Output the [x, y] coordinate of the center of the cell containing the given text.  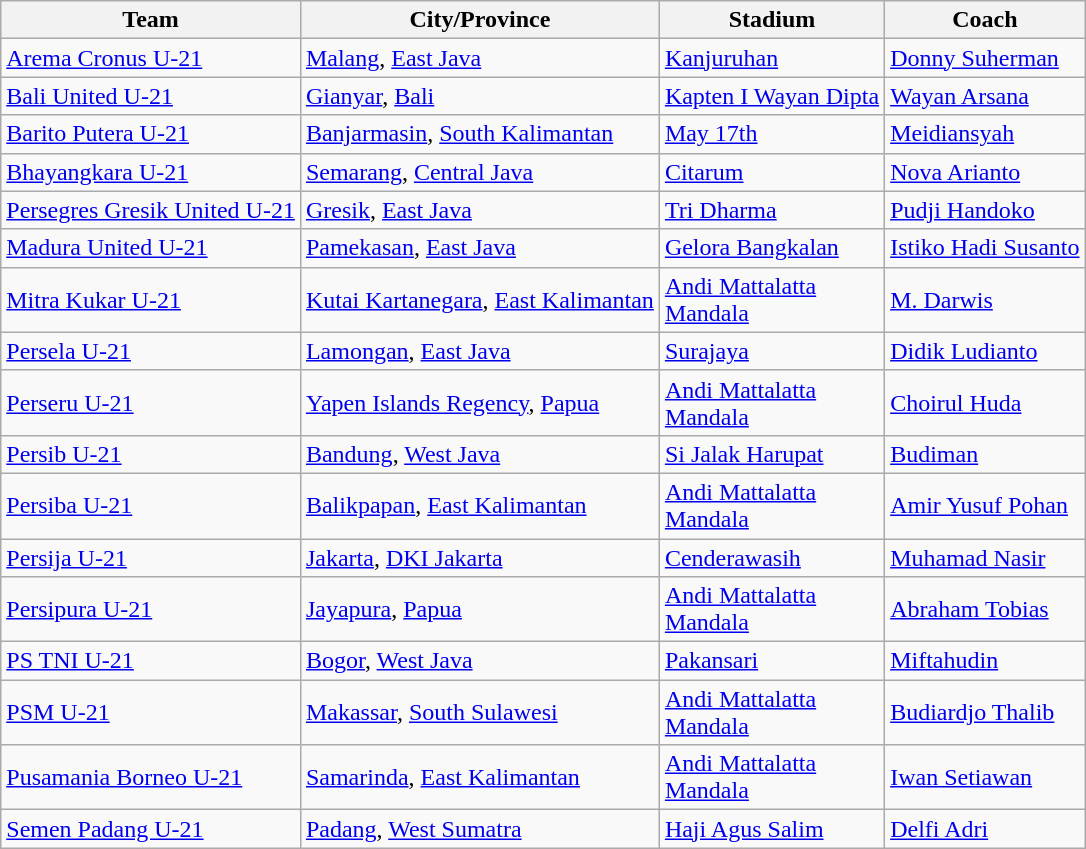
Gelora Bangkalan [772, 248]
Donny Suherman [985, 58]
M. Darwis [985, 300]
Mitra Kukar U-21 [151, 300]
Team [151, 20]
Kutai Kartanegara, East Kalimantan [480, 300]
Wayan Arsana [985, 96]
Istiko Hadi Susanto [985, 248]
Jayapura, Papua [480, 610]
Pakansari [772, 661]
City/Province [480, 20]
Persiba U-21 [151, 506]
Haji Agus Salim [772, 829]
Meidiansyah [985, 134]
Madura United U-21 [151, 248]
Semarang, Central Java [480, 172]
PSM U-21 [151, 712]
Iwan Setiawan [985, 778]
Semen Padang U-21 [151, 829]
Kapten I Wayan Dipta [772, 96]
Abraham Tobias [985, 610]
Pudji Handoko [985, 210]
Amir Yusuf Pohan [985, 506]
Jakarta, DKI Jakarta [480, 557]
Bandung, West Java [480, 454]
PS TNI U-21 [151, 661]
Bhayangkara U-21 [151, 172]
Persipura U-21 [151, 610]
Banjarmasin, South Kalimantan [480, 134]
Kanjuruhan [772, 58]
Surajaya [772, 351]
Persegres Gresik United U-21 [151, 210]
Citarum [772, 172]
Balikpapan, East Kalimantan [480, 506]
Si Jalak Harupat [772, 454]
Bali United U-21 [151, 96]
Barito Putera U-21 [151, 134]
Budiardjo Thalib [985, 712]
Persela U-21 [151, 351]
Malang, East Java [480, 58]
Budiman [985, 454]
Samarinda, East Kalimantan [480, 778]
Cenderawasih [772, 557]
Miftahudin [985, 661]
Perseru U-21 [151, 402]
Arema Cronus U-21 [151, 58]
Gresik, East Java [480, 210]
Pusamania Borneo U-21 [151, 778]
Persib U-21 [151, 454]
Gianyar, Bali [480, 96]
Makassar, South Sulawesi [480, 712]
Coach [985, 20]
Delfi Adri [985, 829]
Padang, West Sumatra [480, 829]
Lamongan, East Java [480, 351]
Pamekasan, East Java [480, 248]
Persija U-21 [151, 557]
May 17th [772, 134]
Choirul Huda [985, 402]
Muhamad Nasir [985, 557]
Tri Dharma [772, 210]
Nova Arianto [985, 172]
Yapen Islands Regency, Papua [480, 402]
Didik Ludianto [985, 351]
Stadium [772, 20]
Bogor, West Java [480, 661]
